For the text-containing cell, return its midpoint in (x, y) coordinate format. 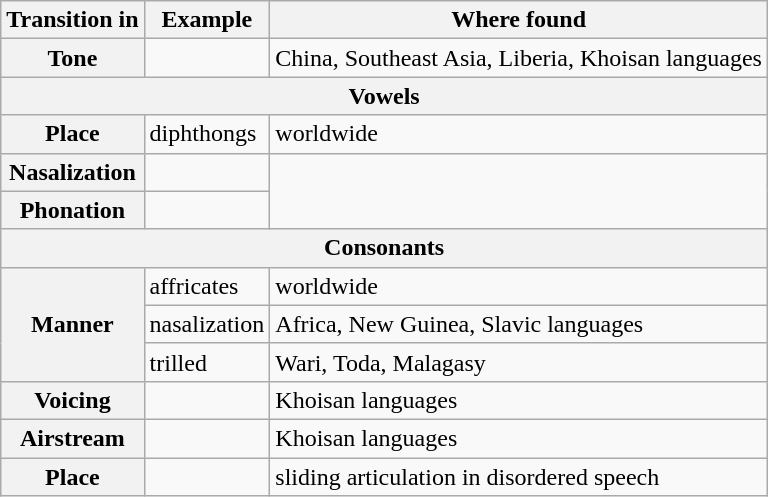
nasalization (207, 324)
Voicing (72, 400)
Africa, New Guinea, Slavic languages (519, 324)
sliding articulation in disordered speech (519, 477)
Consonants (384, 248)
Tone (72, 58)
Wari, Toda, Malagasy (519, 362)
diphthongs (207, 134)
China, Southeast Asia, Liberia, Khoisan languages (519, 58)
Airstream (72, 438)
affricates (207, 286)
Example (207, 20)
Nasalization (72, 172)
trilled (207, 362)
Phonation (72, 210)
Where found (519, 20)
Manner (72, 324)
Vowels (384, 96)
Transition in (72, 20)
